Search for the cell housing the specified text and yield its [X, Y] center coordinate. 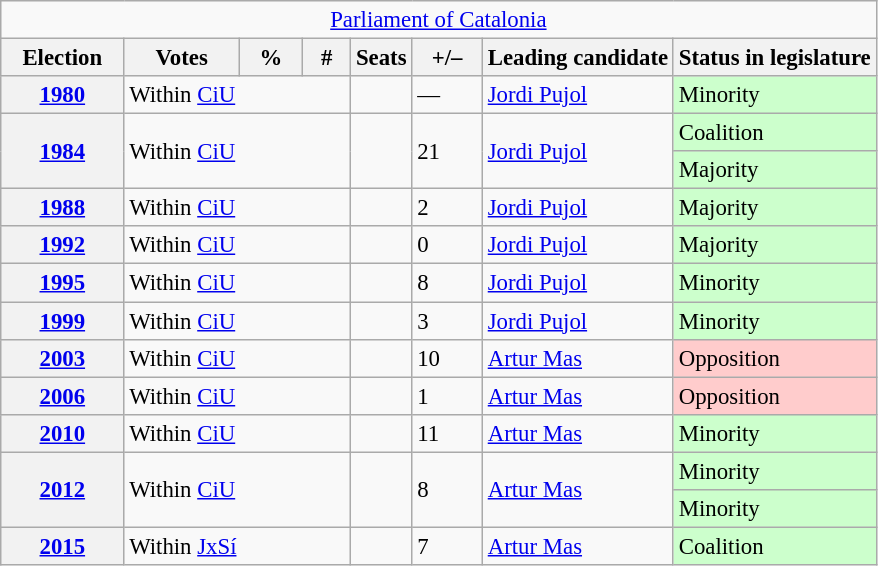
Parliament of Catalonia [438, 20]
0 [448, 245]
21 [448, 152]
1999 [62, 321]
2006 [62, 396]
% [270, 58]
2003 [62, 358]
10 [448, 358]
11 [448, 433]
1980 [62, 95]
— [448, 95]
Status in legislature [774, 58]
1995 [62, 283]
7 [448, 546]
2015 [62, 546]
Election [62, 58]
Votes [182, 58]
# [327, 58]
Within JxSí [238, 546]
2 [448, 208]
Leading candidate [578, 58]
Seats [382, 58]
1 [448, 396]
2012 [62, 490]
1988 [62, 208]
1984 [62, 152]
2010 [62, 433]
1992 [62, 245]
+/– [448, 58]
3 [448, 321]
